From the cell containing the given text, extract its center point as [x, y] coordinate. 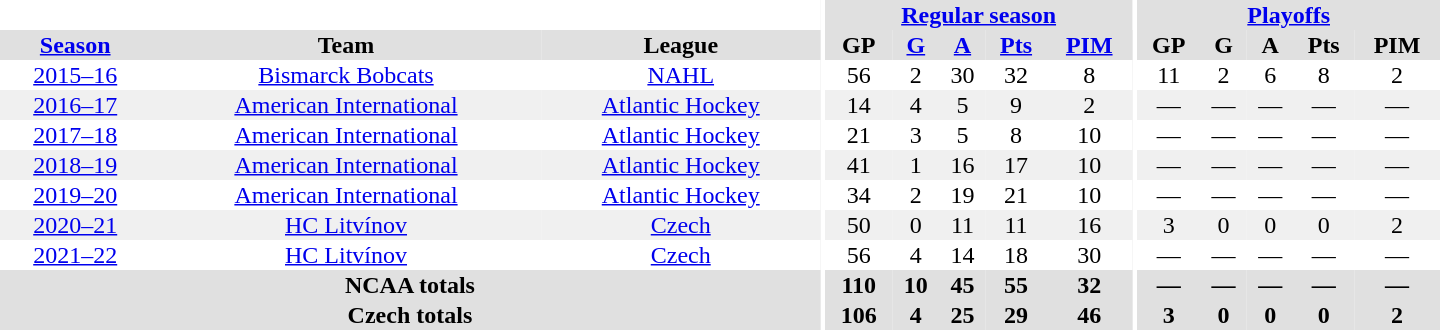
2016–17 [75, 105]
2020–21 [75, 225]
50 [858, 225]
9 [1016, 105]
106 [858, 315]
55 [1016, 285]
2015–16 [75, 75]
2018–19 [75, 165]
46 [1089, 315]
Season [75, 45]
29 [1016, 315]
Playoffs [1288, 15]
25 [962, 315]
17 [1016, 165]
2021–22 [75, 255]
2017–18 [75, 135]
NCAA totals [410, 285]
45 [962, 285]
18 [1016, 255]
19 [962, 195]
League [681, 45]
Czech totals [410, 315]
Team [346, 45]
34 [858, 195]
1 [916, 165]
2019–20 [75, 195]
110 [858, 285]
NAHL [681, 75]
6 [1270, 75]
Regular season [978, 15]
41 [858, 165]
Bismarck Bobcats [346, 75]
